Provide the (X, Y) coordinate of the cell's center where the given text is located.  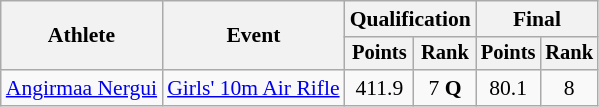
80.1 (508, 88)
Athlete (82, 36)
Event (254, 36)
8 (569, 88)
7 Q (445, 88)
Angirmaa Nergui (82, 88)
411.9 (380, 88)
Qualification (410, 19)
Final (537, 19)
Girls' 10m Air Rifle (254, 88)
